Extract the (x, y) coordinate from the center of the cell holding the provided text.  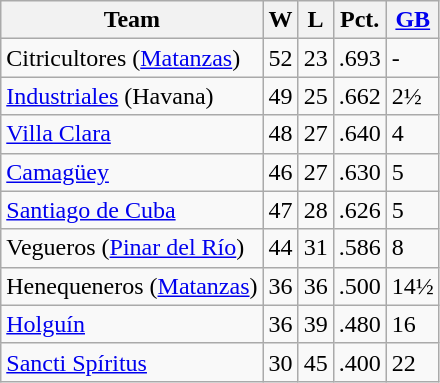
Industriales (Havana) (132, 96)
30 (280, 362)
28 (316, 210)
31 (316, 248)
46 (280, 172)
.626 (360, 210)
W (280, 20)
.400 (360, 362)
23 (316, 58)
39 (316, 324)
Pct. (360, 20)
- (412, 58)
.630 (360, 172)
22 (412, 362)
8 (412, 248)
4 (412, 134)
44 (280, 248)
45 (316, 362)
L (316, 20)
GB (412, 20)
Santiago de Cuba (132, 210)
Henequeneros (Matanzas) (132, 286)
.693 (360, 58)
Camagüey (132, 172)
2½ (412, 96)
.586 (360, 248)
25 (316, 96)
.640 (360, 134)
48 (280, 134)
Villa Clara (132, 134)
Vegueros (Pinar del Río) (132, 248)
47 (280, 210)
Sancti Spíritus (132, 362)
14½ (412, 286)
49 (280, 96)
.500 (360, 286)
.480 (360, 324)
16 (412, 324)
Team (132, 20)
52 (280, 58)
Citricultores (Matanzas) (132, 58)
Holguín (132, 324)
.662 (360, 96)
